Extract the (x, y) coordinate from the center of the cell holding the provided text.  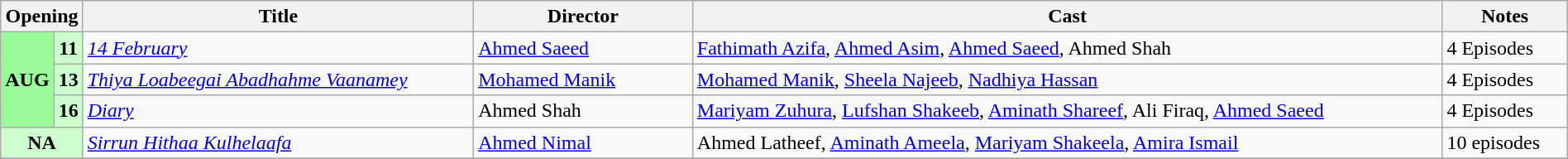
Sirrun Hithaa Kulhelaafa (278, 142)
10 episodes (1505, 142)
Director (584, 17)
Ahmed Saeed (584, 48)
11 (68, 48)
AUG (27, 79)
Ahmed Latheef, Aminath Ameela, Mariyam Shakeela, Amira Ismail (1067, 142)
Diary (278, 111)
Mohamed Manik, Sheela Najeeb, Nadhiya Hassan (1067, 79)
Mohamed Manik (584, 79)
Opening (41, 17)
16 (68, 111)
Fathimath Azifa, Ahmed Asim, Ahmed Saeed, Ahmed Shah (1067, 48)
Notes (1505, 17)
Title (278, 17)
Mariyam Zuhura, Lufshan Shakeeb, Aminath Shareef, Ali Firaq, Ahmed Saeed (1067, 111)
Cast (1067, 17)
Thiya Loabeegai Abadhahme Vaanamey (278, 79)
14 February (278, 48)
Ahmed Nimal (584, 142)
NA (41, 142)
13 (68, 79)
Ahmed Shah (584, 111)
